Determine the (x, y) coordinate at the center of the cell enclosing the given text.  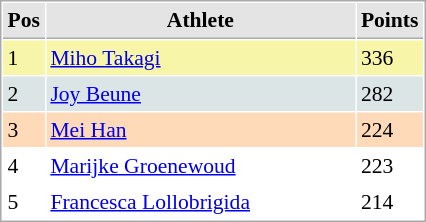
223 (390, 165)
Francesca Lollobrigida (200, 201)
224 (390, 129)
Athlete (200, 21)
5 (24, 201)
4 (24, 165)
282 (390, 93)
1 (24, 57)
336 (390, 57)
Miho Takagi (200, 57)
2 (24, 93)
214 (390, 201)
Marijke Groenewoud (200, 165)
Joy Beune (200, 93)
Pos (24, 21)
3 (24, 129)
Points (390, 21)
Mei Han (200, 129)
